Output the (X, Y) coordinate of the center of the cell containing the given text.  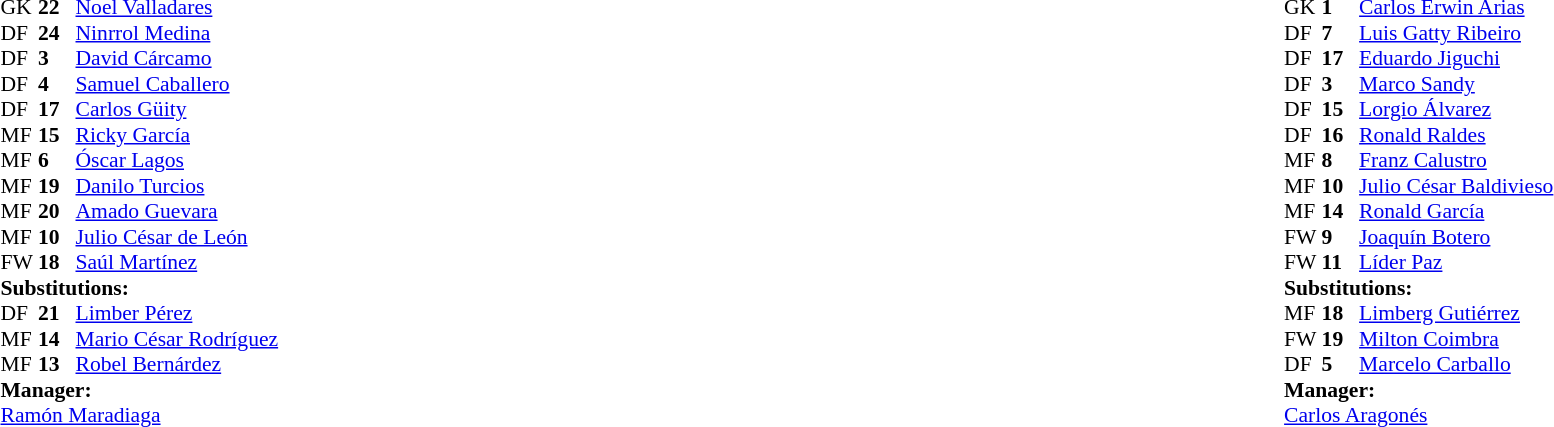
Samuel Caballero (178, 84)
16 (1341, 135)
Ninrrol Medina (178, 33)
Julio César de León (178, 237)
Marcelo Carballo (1456, 365)
Luis Gatty Ribeiro (1456, 33)
24 (57, 33)
13 (57, 365)
Robel Bernárdez (178, 365)
Lorgio Álvarez (1456, 109)
Eduardo Jiguchi (1456, 59)
Limber Pérez (178, 313)
Joaquín Botero (1456, 237)
David Cárcamo (178, 59)
5 (1341, 365)
Milton Coimbra (1456, 339)
Julio César Baldivieso (1456, 186)
Saúl Martínez (178, 263)
Líder Paz (1456, 263)
Óscar Lagos (178, 161)
Marco Sandy (1456, 84)
Ronald García (1456, 211)
20 (57, 211)
Limberg Gutiérrez (1456, 313)
7 (1341, 33)
9 (1341, 237)
21 (57, 313)
Ricky García (178, 135)
Mario César Rodríguez (178, 339)
Carlos Güity (178, 109)
4 (57, 84)
8 (1341, 161)
Ronald Raldes (1456, 135)
Danilo Turcios (178, 186)
Amado Guevara (178, 211)
Franz Calustro (1456, 161)
6 (57, 161)
11 (1341, 263)
